Extract the [X, Y] coordinate from the center of the cell holding the provided text.  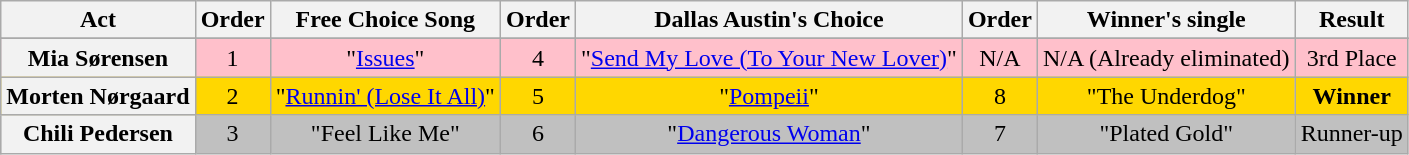
"Issues" [385, 58]
1 [232, 58]
"Send My Love (To Your New Lover)" [768, 58]
3 [232, 134]
8 [1000, 96]
Act [98, 20]
Morten Nørgaard [98, 96]
Chili Pedersen [98, 134]
7 [1000, 134]
Result [1352, 20]
5 [538, 96]
Winner [1352, 96]
"Feel Like Me" [385, 134]
Mia Sørensen [98, 58]
4 [538, 58]
"Pompeii" [768, 96]
N/A (Already eliminated) [1166, 58]
Runner-up [1352, 134]
Dallas Austin's Choice [768, 20]
Winner's single [1166, 20]
"Plated Gold" [1166, 134]
3rd Place [1352, 58]
N/A [1000, 58]
Free Choice Song [385, 20]
"Runnin' (Lose It All)" [385, 96]
"The Underdog" [1166, 96]
6 [538, 134]
2 [232, 96]
"Dangerous Woman" [768, 134]
